Capture the cell that displays the provided text and extract its (X, Y) central coordinate. 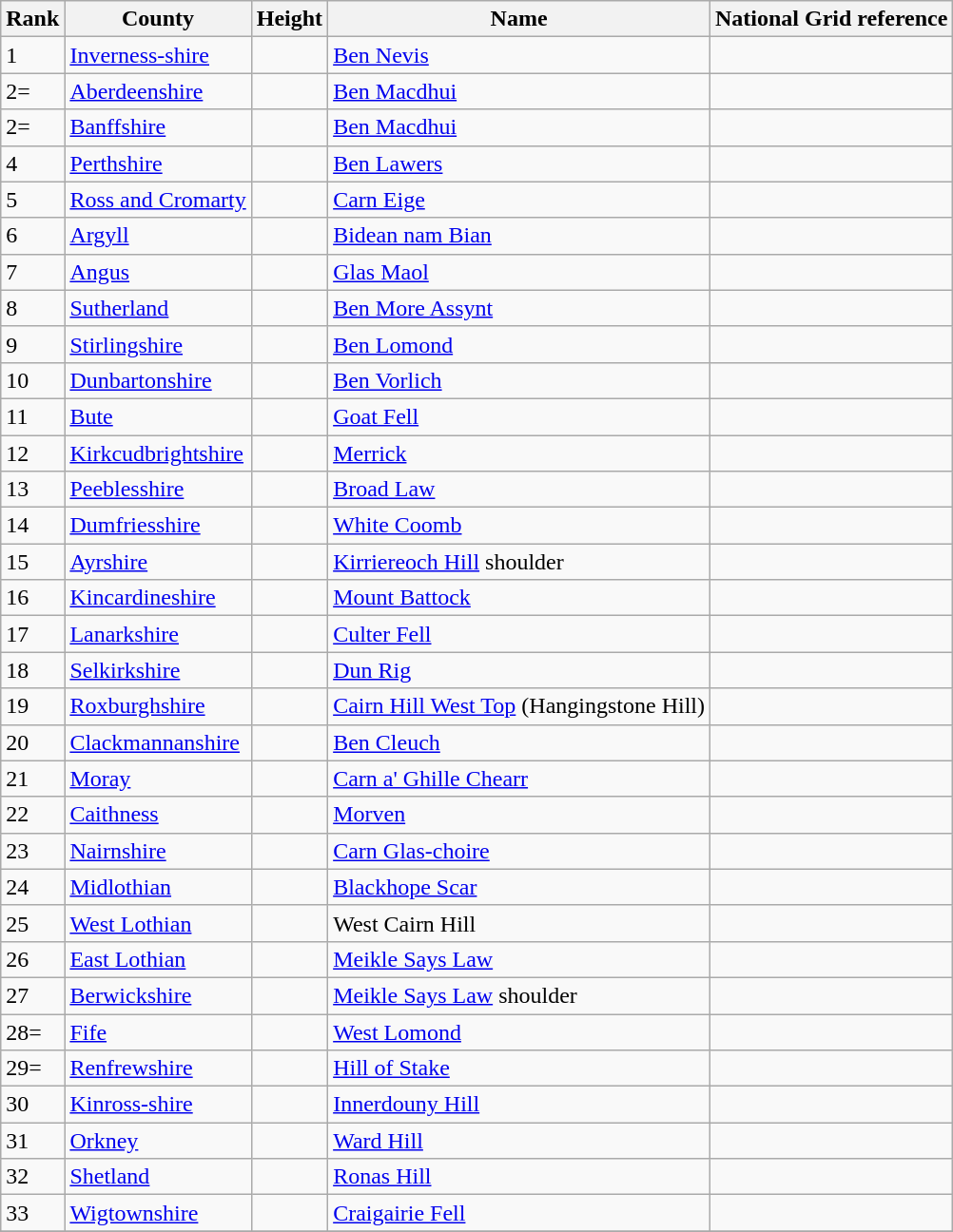
Blackhope Scar (519, 887)
Ward Hill (519, 1141)
26 (32, 959)
Carn Glas-choire (519, 851)
National Grid reference (831, 19)
West Lomond (519, 1031)
Ayrshire (158, 562)
Merrick (519, 453)
Midlothian (158, 887)
Kinross-shire (158, 1105)
Angus (158, 272)
Ross and Cromarty (158, 200)
20 (32, 742)
11 (32, 416)
Argyll (158, 236)
Morven (519, 815)
6 (32, 236)
31 (32, 1141)
Kirriereoch Hill shoulder (519, 562)
4 (32, 164)
Bidean nam Bian (519, 236)
1 (32, 55)
Aberdeenshire (158, 91)
22 (32, 815)
28= (32, 1031)
Kincardineshire (158, 598)
Berwickshire (158, 995)
Dumfriesshire (158, 526)
Peeblesshire (158, 490)
Meikle Says Law (519, 959)
8 (32, 308)
Goat Fell (519, 416)
Meikle Says Law shoulder (519, 995)
Clackmannanshire (158, 742)
Mount Battock (519, 598)
Broad Law (519, 490)
15 (32, 562)
33 (32, 1213)
Nairnshire (158, 851)
Carn a' Ghille Chearr (519, 779)
Orkney (158, 1141)
Culter Fell (519, 634)
Innerdouny Hill (519, 1105)
9 (32, 344)
Renfrewshire (158, 1068)
Roxburghshire (158, 706)
West Lothian (158, 923)
Ben Cleuch (519, 742)
Ben More Assynt (519, 308)
Dunbartonshire (158, 380)
23 (32, 851)
Inverness-shire (158, 55)
10 (32, 380)
West Cairn Hill (519, 923)
East Lothian (158, 959)
Ben Vorlich (519, 380)
County (158, 19)
Cairn Hill West Top (Hangingstone Hill) (519, 706)
Bute (158, 416)
Shetland (158, 1177)
Banffshire (158, 127)
Lanarkshire (158, 634)
16 (32, 598)
29= (32, 1068)
Perthshire (158, 164)
7 (32, 272)
19 (32, 706)
5 (32, 200)
18 (32, 670)
Wigtownshire (158, 1213)
Ben Lomond (519, 344)
Rank (32, 19)
17 (32, 634)
White Coomb (519, 526)
Dun Rig (519, 670)
32 (32, 1177)
24 (32, 887)
Ben Lawers (519, 164)
Ronas Hill (519, 1177)
27 (32, 995)
Fife (158, 1031)
21 (32, 779)
Craigairie Fell (519, 1213)
Caithness (158, 815)
Name (519, 19)
12 (32, 453)
Moray (158, 779)
14 (32, 526)
30 (32, 1105)
Sutherland (158, 308)
Stirlingshire (158, 344)
Selkirkshire (158, 670)
Carn Eige (519, 200)
25 (32, 923)
Hill of Stake (519, 1068)
Ben Nevis (519, 55)
Kirkcudbrightshire (158, 453)
Glas Maol (519, 272)
Height (289, 19)
13 (32, 490)
